Detect which cell encompasses the target text, then output its [x, y] center coordinate. 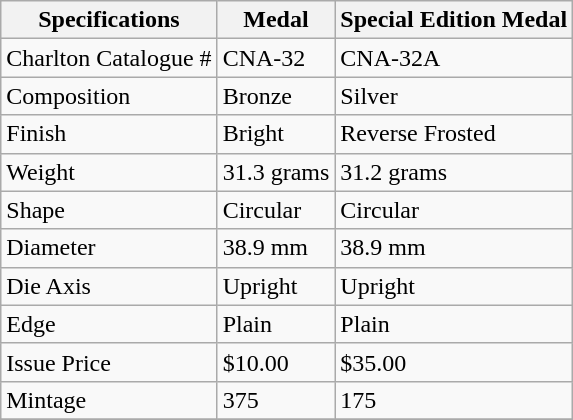
31.3 grams [276, 172]
$10.00 [276, 362]
Mintage [109, 400]
Bright [276, 134]
175 [454, 400]
375 [276, 400]
Finish [109, 134]
Edge [109, 324]
31.2 grams [454, 172]
Bronze [276, 96]
Silver [454, 96]
CNA-32 [276, 58]
CNA-32A [454, 58]
Composition [109, 96]
Issue Price [109, 362]
Die Axis [109, 286]
Special Edition Medal [454, 20]
Shape [109, 210]
Weight [109, 172]
Reverse Frosted [454, 134]
Specifications [109, 20]
$35.00 [454, 362]
Medal [276, 20]
Diameter [109, 248]
Charlton Catalogue # [109, 58]
